Extract the [x, y] coordinate from the center of the cell holding the provided text.  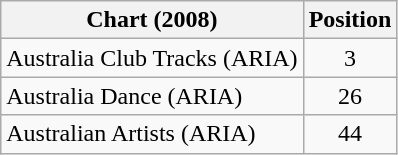
Australia Dance (ARIA) [152, 96]
Australian Artists (ARIA) [152, 134]
Position [350, 20]
26 [350, 96]
44 [350, 134]
Chart (2008) [152, 20]
Australia Club Tracks (ARIA) [152, 58]
3 [350, 58]
